Capture the cell that displays the provided text and extract its [X, Y] central coordinate. 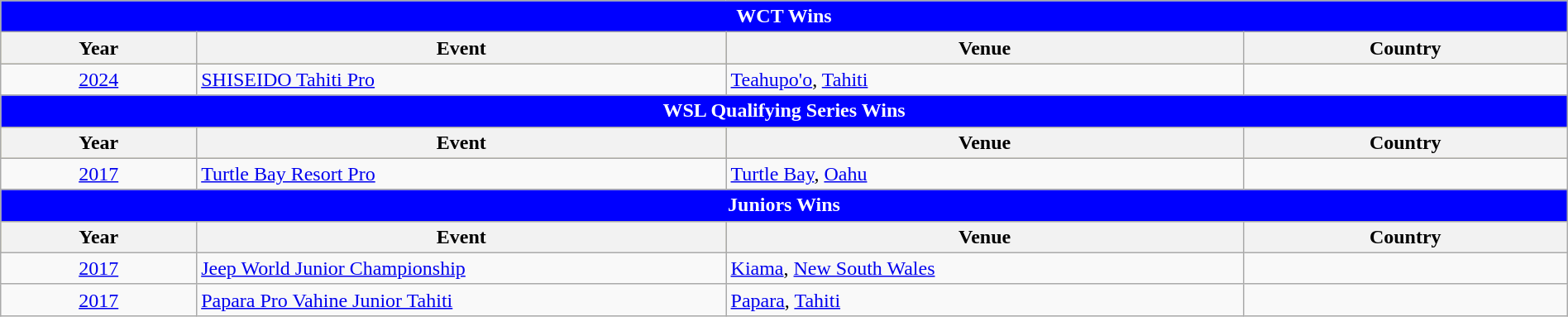
Turtle Bay, Oahu [984, 174]
2024 [99, 79]
Turtle Bay Resort Pro [461, 174]
WCT Wins [784, 17]
Papara Pro Vahine Junior Tahiti [461, 300]
Papara, Tahiti [984, 300]
Teahupo'o, Tahiti [984, 79]
SHISEIDO Tahiti Pro [461, 79]
Kiama, New South Wales [984, 268]
Juniors Wins [784, 205]
Jeep World Junior Championship [461, 268]
WSL Qualifying Series Wins [784, 111]
